Extract the [X, Y] coordinate from the center of the cell holding the provided text.  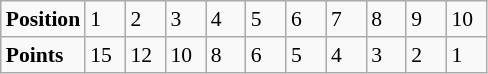
12 [145, 55]
Points [43, 55]
9 [426, 19]
7 [346, 19]
15 [105, 55]
Position [43, 19]
